From the cell containing the given text, extract its center point as [x, y] coordinate. 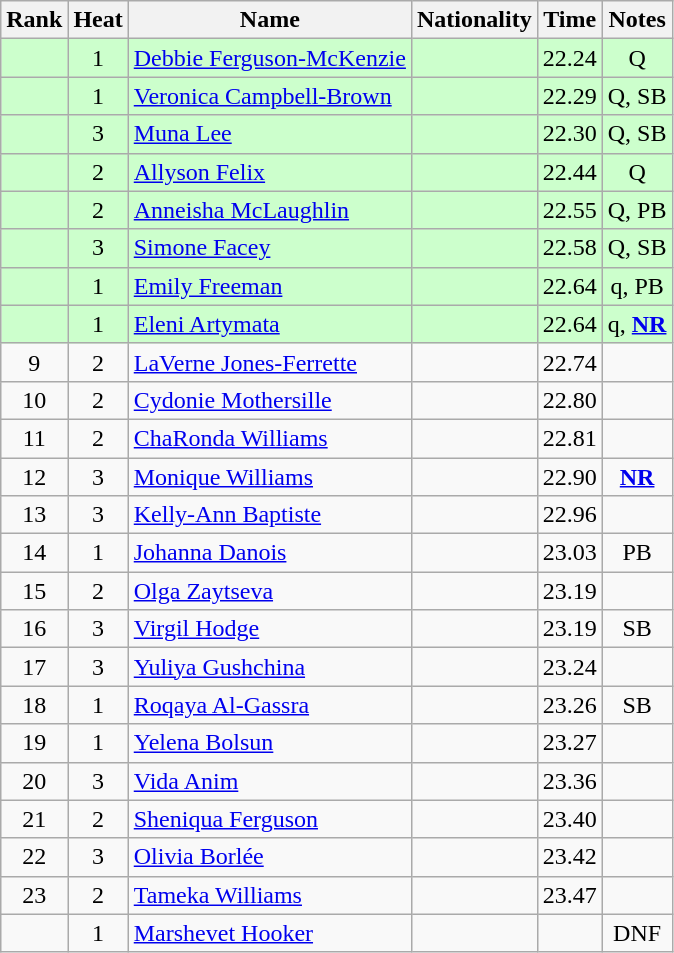
PB [637, 553]
23.40 [570, 819]
22.96 [570, 515]
q, NR [637, 324]
23.36 [570, 781]
22.29 [570, 96]
9 [34, 362]
Kelly-Ann Baptiste [270, 515]
Eleni Artymata [270, 324]
22.30 [570, 134]
Vida Anim [270, 781]
14 [34, 553]
13 [34, 515]
Olivia Borlée [270, 857]
22 [34, 857]
Nationality [474, 20]
10 [34, 400]
16 [34, 629]
Veronica Campbell-Brown [270, 96]
22.24 [570, 58]
Rank [34, 20]
Simone Facey [270, 248]
Time [570, 20]
12 [34, 477]
Anneisha McLaughlin [270, 210]
Yelena Bolsun [270, 743]
22.80 [570, 400]
22.44 [570, 172]
Roqaya Al-Gassra [270, 705]
19 [34, 743]
ChaRonda Williams [270, 438]
23.26 [570, 705]
Debbie Ferguson-McKenzie [270, 58]
22.58 [570, 248]
Muna Lee [270, 134]
20 [34, 781]
Sheniqua Ferguson [270, 819]
Allyson Felix [270, 172]
Virgil Hodge [270, 629]
17 [34, 667]
Name [270, 20]
23.03 [570, 553]
Yuliya Gushchina [270, 667]
21 [34, 819]
23.27 [570, 743]
Marshevet Hooker [270, 933]
23.42 [570, 857]
Emily Freeman [270, 286]
Johanna Danois [270, 553]
DNF [637, 933]
Cydonie Mothersille [270, 400]
Monique Williams [270, 477]
23.24 [570, 667]
q, PB [637, 286]
Q, PB [637, 210]
15 [34, 591]
22.90 [570, 477]
23.47 [570, 895]
Olga Zaytseva [270, 591]
22.55 [570, 210]
22.74 [570, 362]
18 [34, 705]
Tameka Williams [270, 895]
22.81 [570, 438]
LaVerne Jones-Ferrette [270, 362]
NR [637, 477]
11 [34, 438]
23 [34, 895]
Heat [98, 20]
Notes [637, 20]
